Output the [x, y] coordinate of the center of the cell containing the given text.  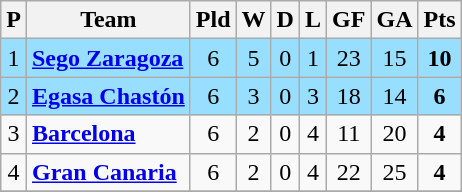
D [285, 20]
22 [349, 172]
L [312, 20]
5 [254, 58]
Gran Canaria [108, 172]
Egasa Chastón [108, 96]
11 [349, 134]
25 [394, 172]
15 [394, 58]
14 [394, 96]
P [14, 20]
Pld [213, 20]
Barcelona [108, 134]
Team [108, 20]
GA [394, 20]
20 [394, 134]
Sego Zaragoza [108, 58]
10 [440, 58]
GF [349, 20]
Pts [440, 20]
W [254, 20]
18 [349, 96]
23 [349, 58]
